Scan for the cell matching the given text and deliver its (X, Y) coordinate at center. 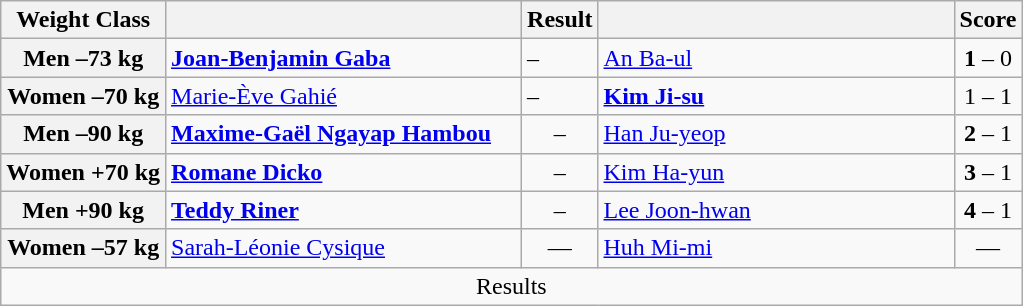
Weight Class (84, 20)
Result (560, 20)
Teddy Riner (344, 210)
Huh Mi-mi (776, 248)
Women +70 kg (84, 172)
Han Ju-yeop (776, 134)
Kim Ji-su (776, 96)
Women –70 kg (84, 96)
4 – 1 (988, 210)
Romane Dicko (344, 172)
Kim Ha-yun (776, 172)
1 – 0 (988, 58)
Score (988, 20)
Men +90 kg (84, 210)
Sarah-Léonie Cysique (344, 248)
1 – 1 (988, 96)
Men –73 kg (84, 58)
Maxime-Gaël Ngayap Hambou (344, 134)
Women –57 kg (84, 248)
Marie-Ève Gahié (344, 96)
Joan-Benjamin Gaba (344, 58)
Men –90 kg (84, 134)
Lee Joon-hwan (776, 210)
3 – 1 (988, 172)
Results (512, 286)
2 – 1 (988, 134)
An Ba-ul (776, 58)
